Provide the [X, Y] coordinate of the cell's center where the given text is located.  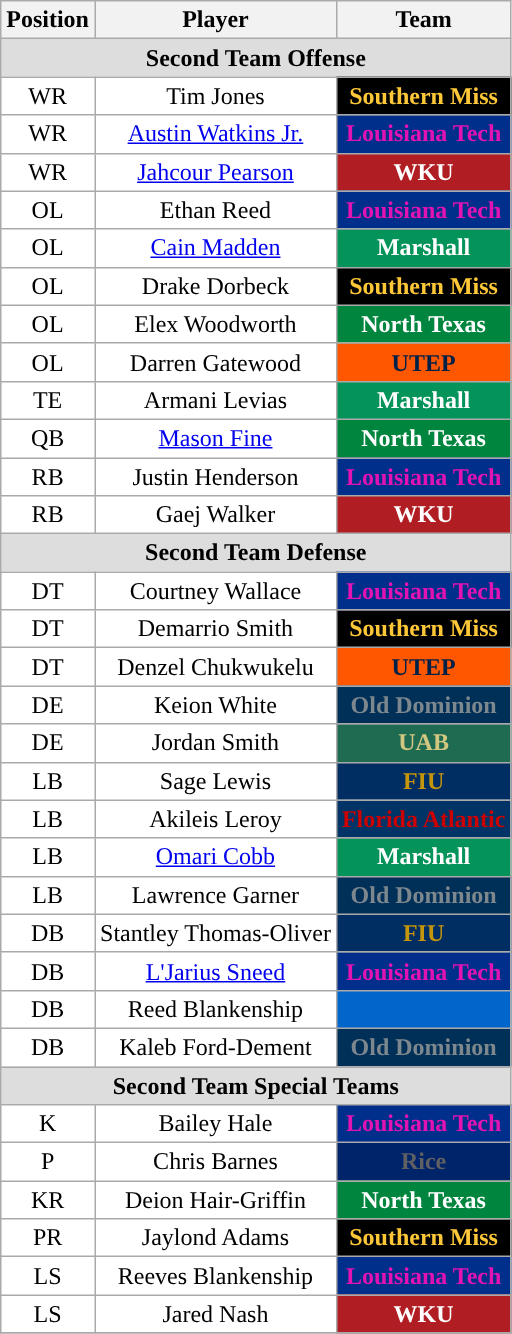
Second Team Offense [256, 58]
PR [48, 1238]
Austin Watkins Jr. [215, 134]
Armani Levias [215, 400]
Akileis Leroy [215, 819]
Position [48, 20]
Second Team Defense [256, 553]
Demarrio Smith [215, 629]
Elex Woodworth [215, 324]
Reed Blankenship [215, 1009]
TE [48, 400]
Ethan Reed [215, 210]
Jaylond Adams [215, 1238]
Florida Atlantic [423, 819]
Rice [423, 1162]
Courtney Wallace [215, 591]
QB [48, 438]
Gaej Walker [215, 515]
Player [215, 20]
Justin Henderson [215, 477]
K [48, 1124]
Sage Lewis [215, 781]
UAB [423, 743]
Bailey Hale [215, 1124]
Drake Dorbeck [215, 286]
P [48, 1162]
L'Jarius Sneed [215, 971]
KR [48, 1200]
Kaleb Ford-Dement [215, 1047]
Team [423, 20]
Chris Barnes [215, 1162]
Second Team Special Teams [256, 1085]
Darren Gatewood [215, 362]
Keion White [215, 705]
Stantley Thomas-Oliver [215, 933]
Jordan Smith [215, 743]
Omari Cobb [215, 857]
Jahcour Pearson [215, 172]
Cain Madden [215, 248]
Jared Nash [215, 1314]
Reeves Blankenship [215, 1276]
Tim Jones [215, 96]
Lawrence Garner [215, 895]
Deion Hair-Griffin [215, 1200]
Denzel Chukwukelu [215, 667]
Mason Fine [215, 438]
